Detect which cell encompasses the target text, then output its [X, Y] center coordinate. 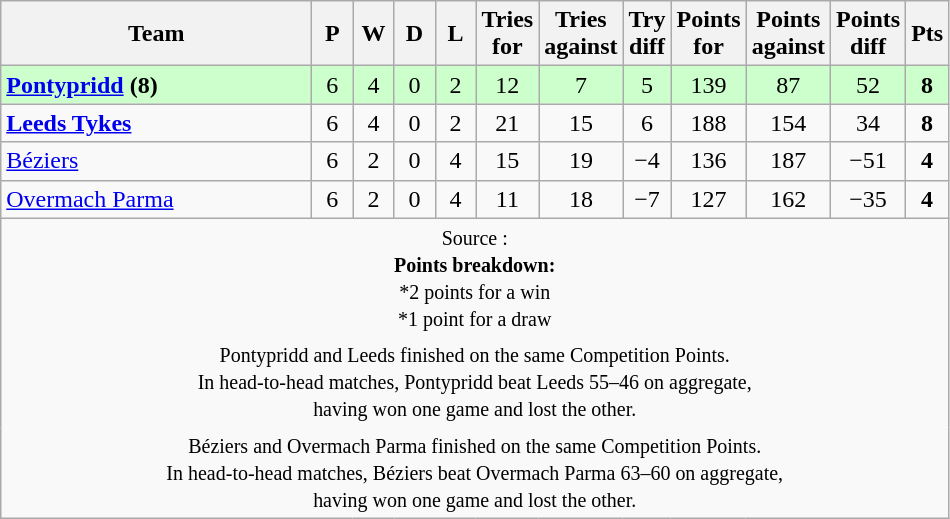
Pontypridd (8) [156, 85]
Source : Points breakdown:*2 points for a win*1 point for a draw [475, 277]
L [456, 34]
127 [708, 199]
Try diff [647, 34]
−4 [647, 161]
188 [708, 123]
136 [708, 161]
Tries for [508, 34]
34 [868, 123]
19 [581, 161]
5 [647, 85]
Pts [928, 34]
Points for [708, 34]
52 [868, 85]
18 [581, 199]
W [374, 34]
Béziers [156, 161]
−7 [647, 199]
162 [788, 199]
21 [508, 123]
12 [508, 85]
187 [788, 161]
Points against [788, 34]
154 [788, 123]
Points diff [868, 34]
7 [581, 85]
Overmach Parma [156, 199]
139 [708, 85]
−51 [868, 161]
D [414, 34]
Tries against [581, 34]
Team [156, 34]
11 [508, 199]
P [332, 34]
−35 [868, 199]
87 [788, 85]
Leeds Tykes [156, 123]
